Scan for the cell matching the given text and deliver its [X, Y] coordinate at center. 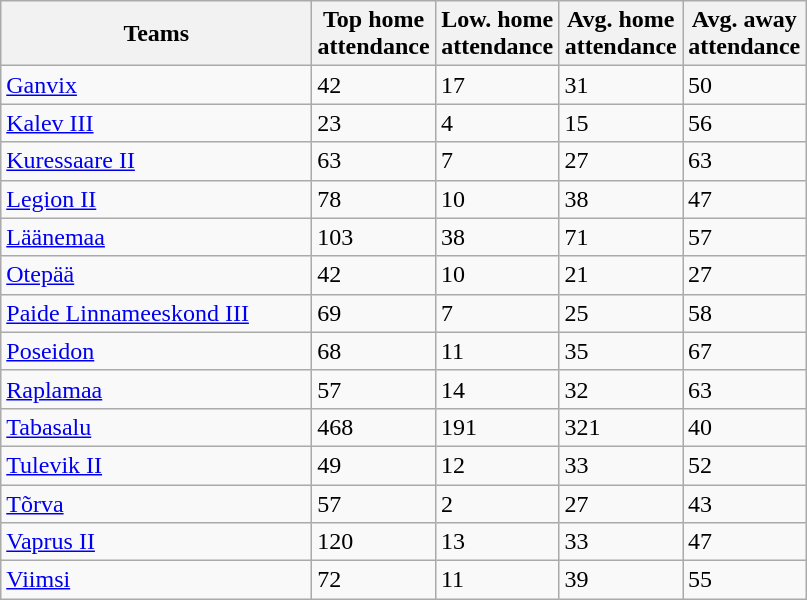
468 [374, 427]
120 [374, 542]
Poseidon [156, 351]
2 [497, 503]
78 [374, 199]
Kalev III [156, 123]
13 [497, 542]
Top home attendance [374, 34]
4 [497, 123]
25 [621, 313]
40 [744, 427]
58 [744, 313]
32 [621, 389]
71 [621, 237]
21 [621, 275]
Legion II [156, 199]
35 [621, 351]
Ganvix [156, 85]
Otepää [156, 275]
Tulevik II [156, 465]
Paide Linnameeskond III [156, 313]
56 [744, 123]
191 [497, 427]
Tabasalu [156, 427]
39 [621, 580]
12 [497, 465]
Tõrva [156, 503]
67 [744, 351]
Low. home attendance [497, 34]
Vaprus II [156, 542]
Teams [156, 34]
103 [374, 237]
50 [744, 85]
321 [621, 427]
17 [497, 85]
Läänemaa [156, 237]
14 [497, 389]
Avg. home attendance [621, 34]
68 [374, 351]
55 [744, 580]
72 [374, 580]
52 [744, 465]
31 [621, 85]
15 [621, 123]
Kuressaare II [156, 161]
Avg. away attendance [744, 34]
69 [374, 313]
Raplamaa [156, 389]
43 [744, 503]
Viimsi [156, 580]
49 [374, 465]
23 [374, 123]
